Determine the (X, Y) coordinate at the center of the cell enclosing the given text.  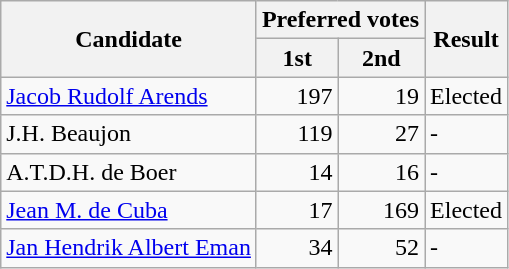
14 (297, 172)
2nd (381, 58)
16 (381, 172)
34 (297, 248)
169 (381, 210)
J.H. Beaujon (129, 134)
Preferred votes (340, 20)
197 (297, 96)
27 (381, 134)
1st (297, 58)
Result (466, 39)
Jan Hendrik Albert Eman (129, 248)
Jean M. de Cuba (129, 210)
Candidate (129, 39)
17 (297, 210)
119 (297, 134)
Jacob Rudolf Arends (129, 96)
A.T.D.H. de Boer (129, 172)
52 (381, 248)
19 (381, 96)
